Identify which cell holds the provided text, then report its (x, y) central coordinate. 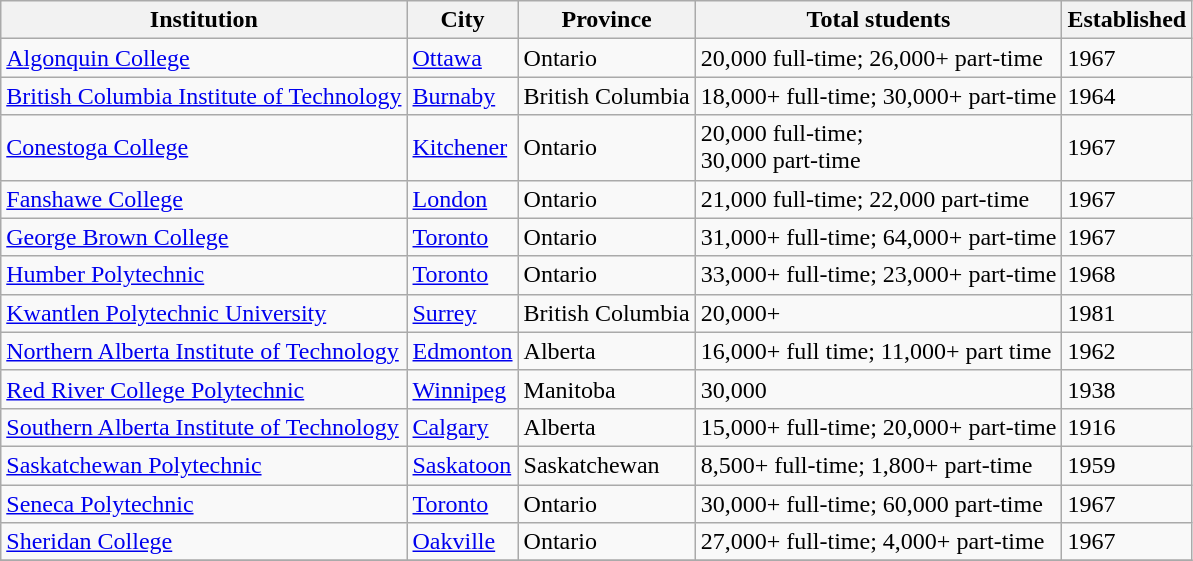
Saskatchewan (606, 465)
Conestoga College (204, 148)
Oakville (462, 542)
20,000+ (878, 313)
1964 (1127, 96)
Kwantlen Polytechnic University (204, 313)
London (462, 199)
Saskatchewan Polytechnic (204, 465)
Northern Alberta Institute of Technology (204, 351)
1938 (1127, 389)
Saskatoon (462, 465)
27,000+ full-time; 4,000+ part-time (878, 542)
16,000+ full time; 11,000+ part time (878, 351)
Sheridan College (204, 542)
Surrey (462, 313)
City (462, 20)
Seneca Polytechnic (204, 503)
Winnipeg (462, 389)
Manitoba (606, 389)
15,000+ full-time; 20,000+ part-time (878, 427)
Kitchener (462, 148)
Southern Alberta Institute of Technology (204, 427)
21,000 full-time; 22,000 part-time (878, 199)
George Brown College (204, 237)
Calgary (462, 427)
Established (1127, 20)
Ottawa (462, 58)
20,000 full-time;30,000 part-time (878, 148)
1981 (1127, 313)
Institution (204, 20)
British Columbia Institute of Technology (204, 96)
33,000+ full-time; 23,000+ part-time (878, 275)
1968 (1127, 275)
Humber Polytechnic (204, 275)
Algonquin College (204, 58)
1959 (1127, 465)
Red River College Polytechnic (204, 389)
18,000+ full-time; 30,000+ part-time (878, 96)
8,500+ full-time; 1,800+ part-time (878, 465)
Burnaby (462, 96)
30,000+ full-time; 60,000 part-time (878, 503)
1916 (1127, 427)
20,000 full-time; 26,000+ part-time (878, 58)
31,000+ full-time; 64,000+ part-time (878, 237)
Edmonton (462, 351)
Province (606, 20)
Fanshawe College (204, 199)
Total students (878, 20)
30,000 (878, 389)
1962 (1127, 351)
